From the cell containing the given text, extract its center point as (x, y) coordinate. 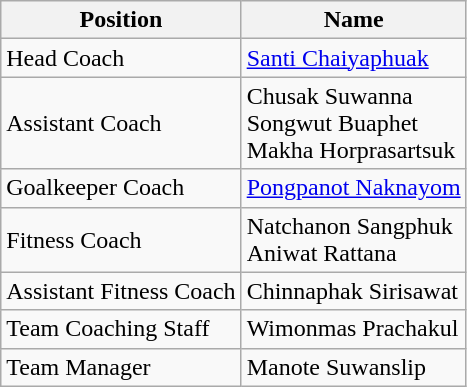
Name (354, 20)
Manote Suwanslip (354, 367)
Fitness Coach (121, 240)
Goalkeeper Coach (121, 188)
Chinnaphak Sirisawat (354, 291)
Assistant Fitness Coach (121, 291)
Natchanon Sangphuk Aniwat Rattana (354, 240)
Wimonmas Prachakul (354, 329)
Team Coaching Staff (121, 329)
Position (121, 20)
Chusak Suwanna Songwut Buaphet Makha Horprasartsuk (354, 123)
Pongpanot Naknayom (354, 188)
Santi Chaiyaphuak (354, 58)
Head Coach (121, 58)
Team Manager (121, 367)
Assistant Coach (121, 123)
